Identify which cell holds the provided text, then report its (X, Y) central coordinate. 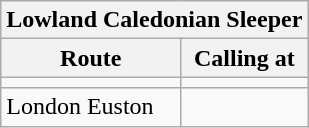
Route (91, 58)
Calling at (244, 58)
London Euston (91, 107)
Lowland Caledonian Sleeper (154, 20)
